For the text-containing cell, return its midpoint in (x, y) coordinate format. 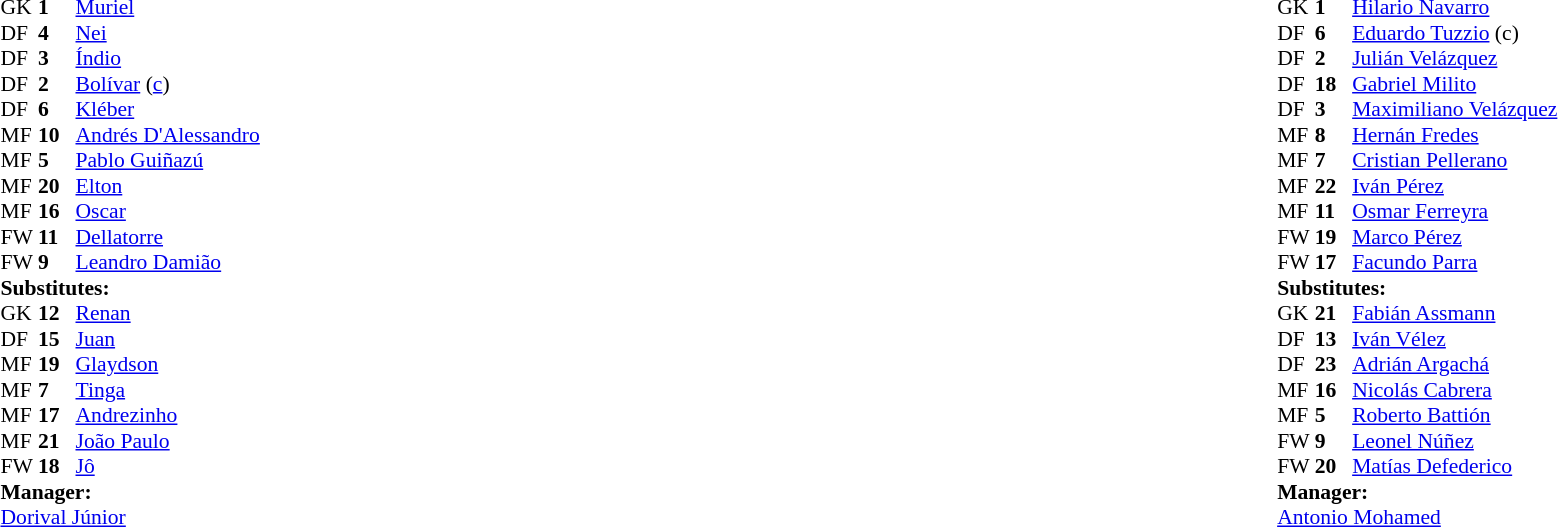
Kléber (168, 109)
Dellatorre (168, 237)
Cristian Pellerano (1454, 161)
Andrés D'Alessandro (168, 135)
Juan (168, 339)
Elton (168, 186)
Nei (168, 33)
Fabián Assmann (1454, 313)
13 (1334, 339)
Leandro Damião (168, 263)
22 (1334, 186)
Hernán Fredes (1454, 135)
Leonel Núñez (1454, 441)
Osmar Ferreyra (1454, 211)
Iván Vélez (1454, 339)
Facundo Parra (1454, 263)
Adrián Argachá (1454, 365)
Eduardo Tuzzio (c) (1454, 33)
Tinga (168, 390)
João Paulo (168, 441)
Jô (168, 467)
4 (57, 33)
Gabriel Milito (1454, 84)
Bolívar (c) (168, 84)
12 (57, 313)
Índio (168, 59)
Julián Velázquez (1454, 59)
Pablo Guiñazú (168, 161)
8 (1334, 135)
Nicolás Cabrera (1454, 390)
10 (57, 135)
23 (1334, 365)
15 (57, 339)
Glaydson (168, 365)
Matías Defederico (1454, 467)
Maximiliano Velázquez (1454, 109)
Marco Pérez (1454, 237)
Renan (168, 313)
Andrezinho (168, 415)
Oscar (168, 211)
Iván Pérez (1454, 186)
Roberto Battión (1454, 415)
